Extract the (x, y) coordinate from the center of the cell holding the provided text.  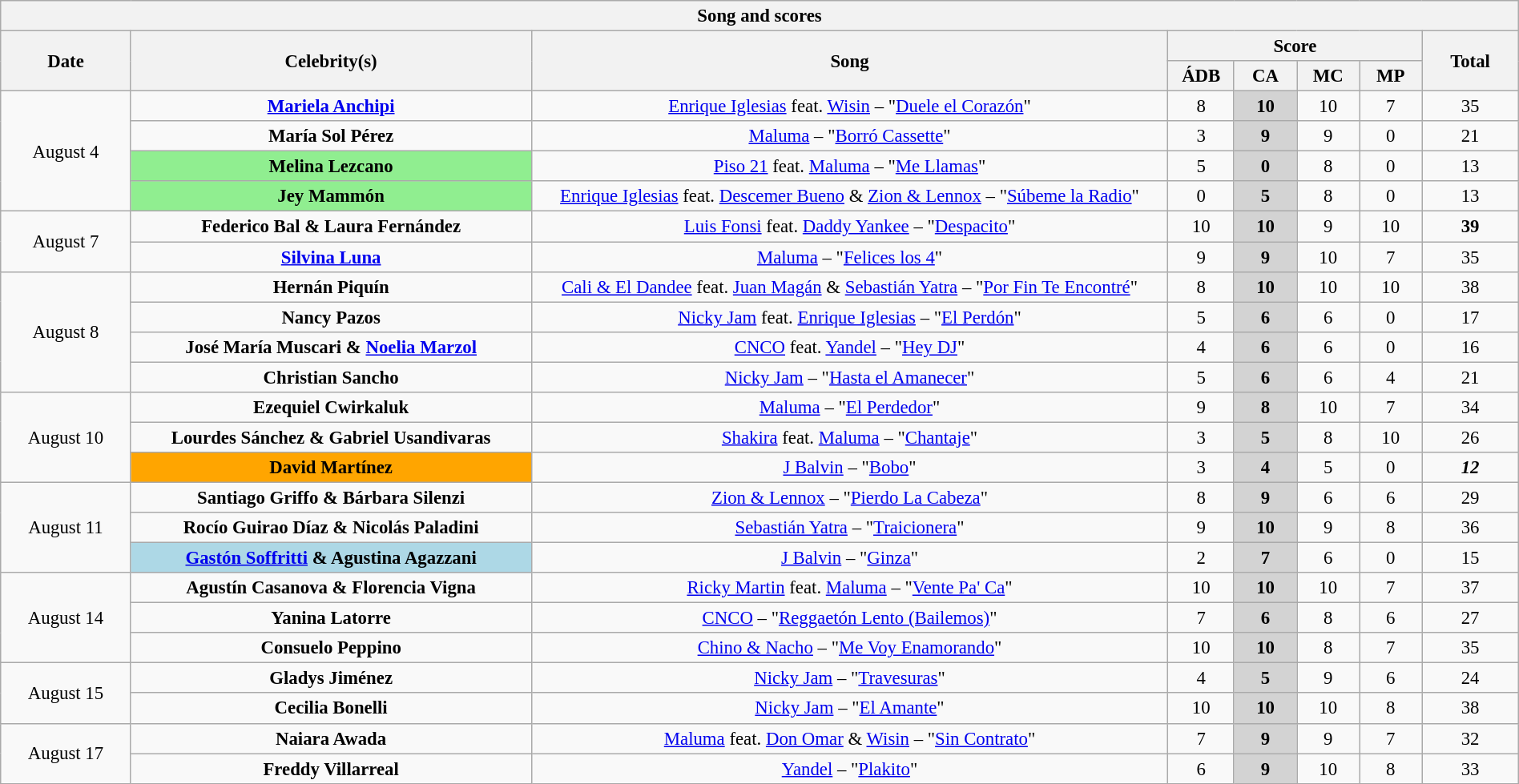
Yanina Latorre (331, 618)
David Martínez (331, 468)
Luis Fonsi feat. Daddy Yankee – "Despacito" (849, 227)
26 (1470, 437)
August 11 (66, 527)
Cali & El Dandee feat. Juan Magán & Sebastián Yatra – "Por Fin Te Encontré" (849, 287)
Nicky Jam – "Travesuras" (849, 678)
17 (1470, 317)
Song and scores (759, 16)
29 (1470, 497)
Naiara Awada (331, 738)
Gladys Jiménez (331, 678)
Score (1295, 46)
34 (1470, 408)
Ricky Martin feat. Maluma – "Vente Pa' Ca" (849, 588)
Ezequiel Cwirkaluk (331, 408)
Nicky Jam feat. Enrique Iglesias – "El Perdón" (849, 317)
J Balvin – "Ginza" (849, 558)
J Balvin – "Bobo" (849, 468)
Celebrity(s) (331, 61)
Hernán Piquín (331, 287)
Nicky Jam – "Hasta el Amanecer" (849, 377)
Federico Bal & Laura Fernández (331, 227)
Mariela Anchipi (331, 107)
Chino & Nacho – "Me Voy Enamorando" (849, 648)
María Sol Pérez (331, 136)
Piso 21 feat. Maluma – "Me Llamas" (849, 167)
Sebastián Yatra – "Traicionera" (849, 528)
CNCO feat. Yandel – "Hey DJ" (849, 347)
39 (1470, 227)
Total (1470, 61)
Yandel – "Plakito" (849, 769)
August 15 (66, 694)
12 (1470, 468)
Silvina Luna (331, 257)
Song (849, 61)
2 (1201, 558)
Nancy Pazos (331, 317)
Date (66, 61)
August 4 (66, 151)
MP (1391, 76)
Cecilia Bonelli (331, 709)
August 17 (66, 753)
Agustín Casanova & Florencia Vigna (331, 588)
36 (1470, 528)
Maluma – "El Perdedor" (849, 408)
Maluma – "Borró Cassette" (849, 136)
24 (1470, 678)
MC (1328, 76)
Christian Sancho (331, 377)
Consuelo Peppino (331, 648)
Maluma feat. Don Omar & Wisin – "Sin Contrato" (849, 738)
37 (1470, 588)
32 (1470, 738)
Maluma – "Felices los 4" (849, 257)
Shakira feat. Maluma – "Chantaje" (849, 437)
33 (1470, 769)
Zion & Lennox – "Pierdo La Cabeza" (849, 497)
Melina Lezcano (331, 167)
16 (1470, 347)
Rocío Guirao Díaz & Nicolás Paladini (331, 528)
15 (1470, 558)
Enrique Iglesias feat. Descemer Bueno & Zion & Lennox – "Súbeme la Radio" (849, 196)
Nicky Jam – "El Amante" (849, 709)
August 10 (66, 437)
CA (1265, 76)
August 14 (66, 618)
ÁDB (1201, 76)
Freddy Villarreal (331, 769)
Enrique Iglesias feat. Wisin – "Duele el Corazón" (849, 107)
August 8 (66, 332)
27 (1470, 618)
August 7 (66, 242)
Gastón Soffritti & Agustina Agazzani (331, 558)
CNCO – "Reggaetón Lento (Bailemos)" (849, 618)
Jey Mammón (331, 196)
José María Muscari & Noelia Marzol (331, 347)
Santiago Griffo & Bárbara Silenzi (331, 497)
Lourdes Sánchez & Gabriel Usandivaras (331, 437)
